Provide the (X, Y) coordinate of the cell's center where the given text is located.  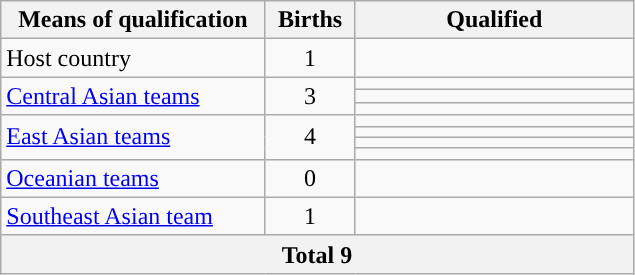
0 (310, 178)
Means of qualification (133, 20)
Oceanian teams (133, 178)
Southeast Asian team (133, 216)
Central Asian teams (133, 96)
Host country (133, 58)
East Asian teams (133, 137)
Total 9 (318, 254)
4 (310, 137)
Births (310, 20)
Qualified (494, 20)
3 (310, 96)
